From the cell containing the given text, extract its center point as [X, Y] coordinate. 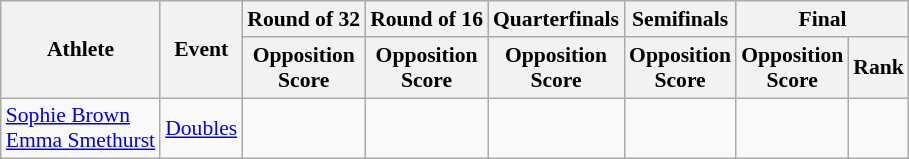
Semifinals [680, 19]
Athlete [80, 50]
Round of 16 [426, 19]
Doubles [201, 128]
Round of 32 [304, 19]
Quarterfinals [556, 19]
Rank [878, 68]
Event [201, 50]
Sophie Brown Emma Smethurst [80, 128]
Final [822, 19]
